Output the [x, y] coordinate of the center of the cell containing the given text.  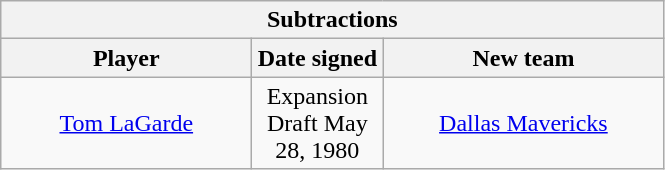
Date signed [318, 58]
Subtractions [332, 20]
New team [524, 58]
Tom LaGarde [126, 123]
Expansion Draft May 28, 1980 [318, 123]
Dallas Mavericks [524, 123]
Player [126, 58]
